Pinpoint the cell where the given text exists, returning its [X, Y] midpoint coordinate. 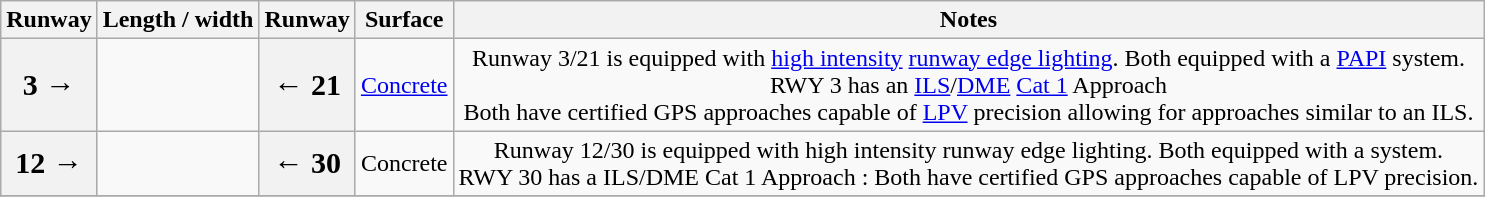
← 30 [307, 164]
Notes [968, 20]
Length / width [178, 20]
Surface [404, 20]
12 → [49, 164]
3 → [49, 85]
← 21 [307, 85]
